Extract the (X, Y) coordinate from the center of the cell holding the provided text.  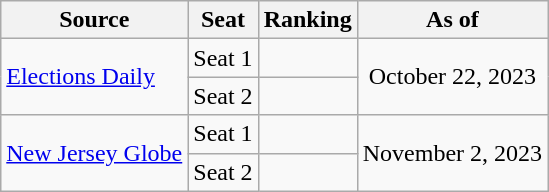
November 2, 2023 (452, 153)
Seat (223, 20)
Source (94, 20)
As of (452, 20)
Elections Daily (94, 77)
Ranking (308, 20)
New Jersey Globe (94, 153)
October 22, 2023 (452, 77)
